Find where the given text appears and provide that cell's center as (X, Y) coordinate. 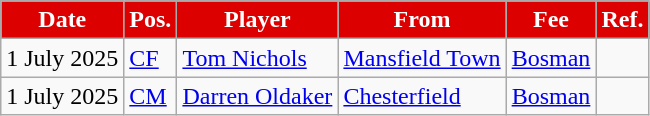
Darren Oldaker (258, 96)
Pos. (150, 20)
Mansfield Town (422, 58)
Tom Nichols (258, 58)
CF (150, 58)
Date (62, 20)
CM (150, 96)
From (422, 20)
Ref. (622, 20)
Fee (551, 20)
Chesterfield (422, 96)
Player (258, 20)
